From the cell containing the given text, extract its center point as [X, Y] coordinate. 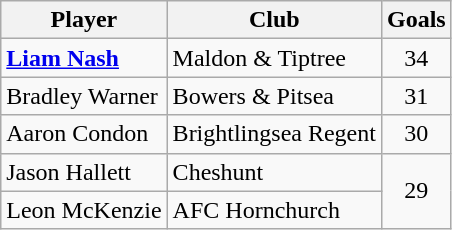
Bradley Warner [84, 96]
Maldon & Tiptree [274, 58]
31 [416, 96]
Brightlingsea Regent [274, 134]
AFC Hornchurch [274, 210]
Club [274, 20]
Jason Hallett [84, 172]
Bowers & Pitsea [274, 96]
Leon McKenzie [84, 210]
Cheshunt [274, 172]
29 [416, 191]
34 [416, 58]
Player [84, 20]
Liam Nash [84, 58]
Aaron Condon [84, 134]
Goals [416, 20]
30 [416, 134]
